Identify which cell holds the provided text, then report its (X, Y) central coordinate. 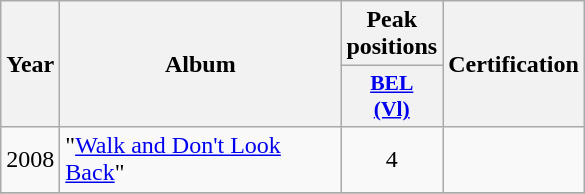
2008 (30, 160)
Year (30, 64)
"Walk and Don't Look Back" (200, 160)
Peak positions (392, 34)
BEL (Vl) (392, 96)
Album (200, 64)
Certification (514, 64)
4 (392, 160)
